Scan for the cell matching the given text and deliver its [X, Y] coordinate at center. 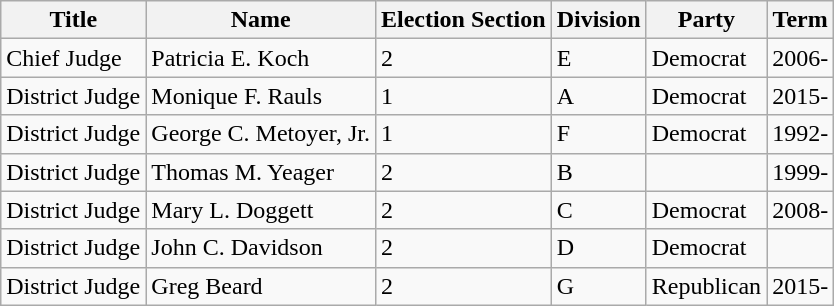
Title [74, 20]
Term [800, 20]
Party [706, 20]
Division [598, 20]
2006- [800, 58]
E [598, 58]
Name [261, 20]
G [598, 286]
Thomas M. Yeager [261, 172]
F [598, 134]
Chief Judge [74, 58]
Election Section [463, 20]
George C. Metoyer, Jr. [261, 134]
1999- [800, 172]
2008- [800, 210]
John C. Davidson [261, 248]
Patricia E. Koch [261, 58]
D [598, 248]
Republican [706, 286]
Greg Beard [261, 286]
C [598, 210]
Monique F. Rauls [261, 96]
A [598, 96]
B [598, 172]
1992- [800, 134]
Mary L. Doggett [261, 210]
